Determine the [x, y] coordinate at the center of the cell enclosing the given text.  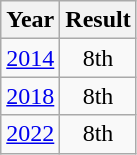
Result [98, 20]
2014 [30, 58]
Year [30, 20]
2018 [30, 96]
2022 [30, 134]
